Detect which cell encompasses the target text, then output its [X, Y] center coordinate. 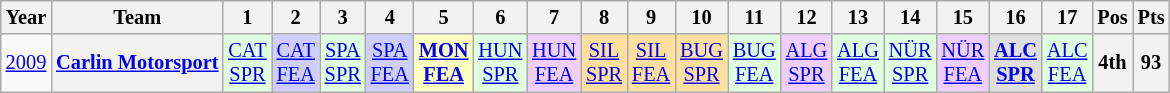
15 [962, 17]
Team [137, 17]
HUNSPR [500, 63]
13 [858, 17]
17 [1067, 17]
10 [702, 17]
6 [500, 17]
BUGFEA [754, 63]
Year [26, 17]
7 [554, 17]
HUNFEA [554, 63]
2009 [26, 63]
Carlin Motorsport [137, 63]
93 [1152, 63]
CATFEA [296, 63]
1 [247, 17]
5 [444, 17]
ALGSPR [807, 63]
SILSPR [604, 63]
MONFEA [444, 63]
9 [651, 17]
SILFEA [651, 63]
16 [1016, 17]
ALGFEA [858, 63]
SPASPR [343, 63]
11 [754, 17]
2 [296, 17]
ALCSPR [1016, 63]
3 [343, 17]
NÜRFEA [962, 63]
NÜRSPR [910, 63]
8 [604, 17]
SPAFEA [390, 63]
14 [910, 17]
ALCFEA [1067, 63]
12 [807, 17]
CATSPR [247, 63]
BUGSPR [702, 63]
4 [390, 17]
Pts [1152, 17]
4th [1112, 63]
Pos [1112, 17]
